Return the [X, Y] coordinate for the center point of the cell that contains the specified text.  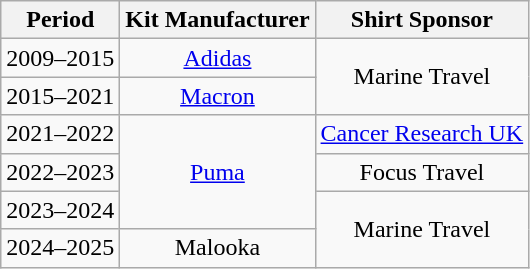
2022–2023 [60, 172]
Adidas [218, 58]
2023–2024 [60, 210]
Macron [218, 96]
2024–2025 [60, 248]
Malooka [218, 248]
Shirt Sponsor [422, 20]
Cancer Research UK [422, 134]
2021–2022 [60, 134]
2015–2021 [60, 96]
Period [60, 20]
Puma [218, 172]
Focus Travel [422, 172]
Kit Manufacturer [218, 20]
2009–2015 [60, 58]
